Find where the given text appears and provide that cell's center as [x, y] coordinate. 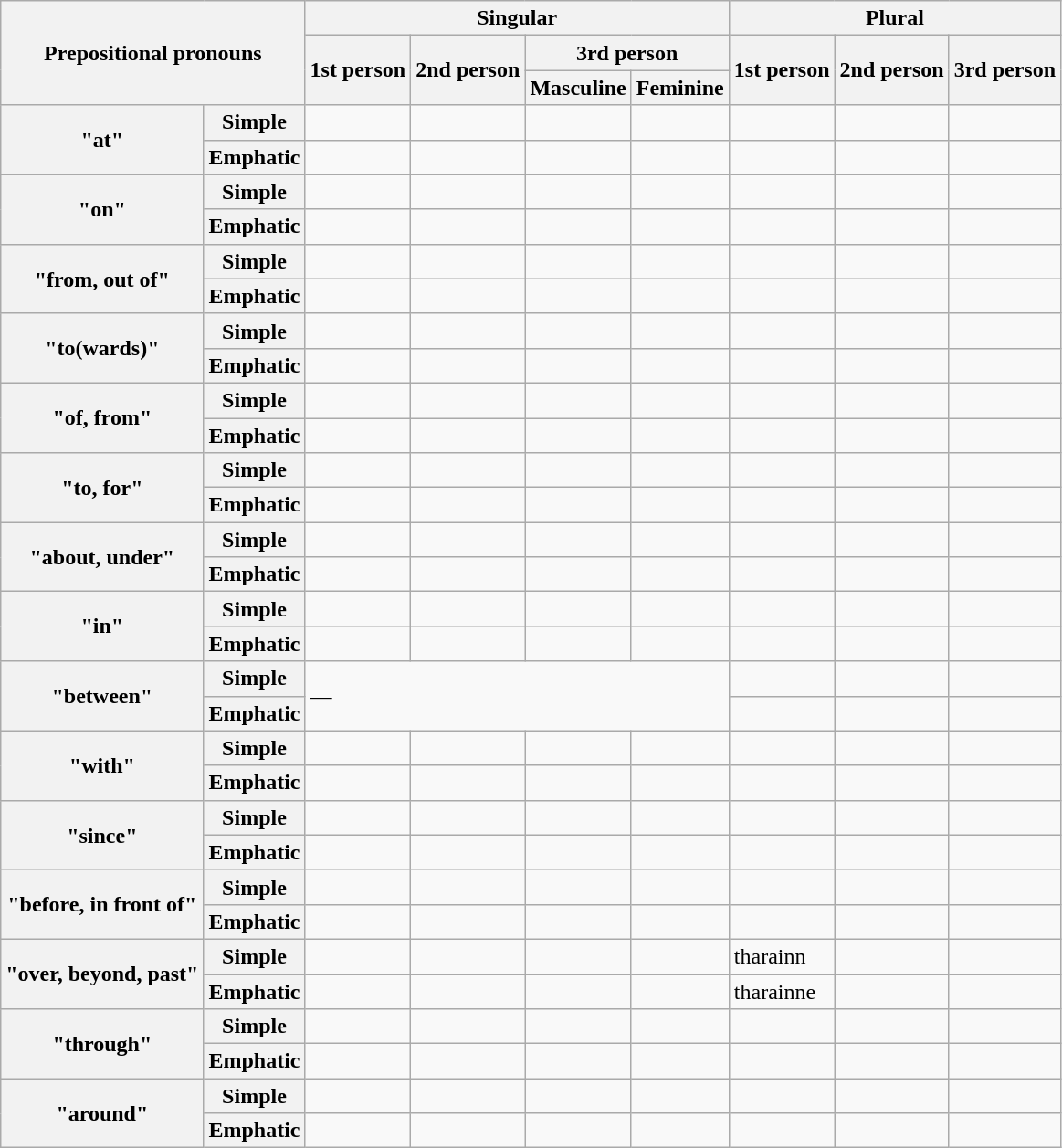
Singular [517, 18]
"through" [102, 1044]
"to, for" [102, 488]
"from, out of" [102, 279]
"to(wards)" [102, 348]
tharainne [782, 991]
"with" [102, 765]
"of, from" [102, 417]
Prepositional pronouns [153, 53]
Plural [895, 18]
"over, beyond, past" [102, 974]
"since" [102, 835]
Feminine [679, 88]
Masculine [578, 88]
"at" [102, 140]
tharainn [782, 956]
— [517, 696]
"around" [102, 1113]
"before, in front of" [102, 904]
"on" [102, 209]
"in" [102, 627]
"between" [102, 696]
"about, under" [102, 557]
